Determine the [x, y] coordinate at the center of the cell enclosing the given text.  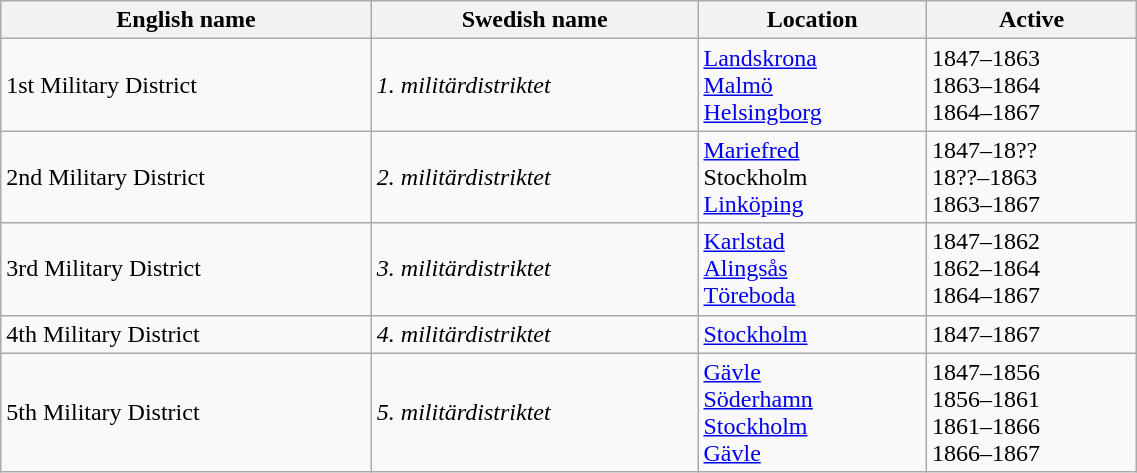
Active [1031, 20]
1st Military District [186, 85]
MariefredStockholmLinköping [812, 177]
KarlstadAlingsåsTöreboda [812, 269]
LandskronaMalmöHelsingborg [812, 85]
1847–18??18??–18631863–1867 [1031, 177]
1. militärdistriktet [534, 85]
1847–18621862–18641864–1867 [1031, 269]
Stockholm [812, 334]
Location [812, 20]
3rd Military District [186, 269]
4. militärdistriktet [534, 334]
3. militärdistriktet [534, 269]
4th Military District [186, 334]
2nd Military District [186, 177]
1847–18561856–18611861–18661866–1867 [1031, 412]
1847–18631863–18641864–1867 [1031, 85]
English name [186, 20]
GävleSöderhamnStockholmGävle [812, 412]
2. militärdistriktet [534, 177]
Swedish name [534, 20]
5. militärdistriktet [534, 412]
5th Military District [186, 412]
1847–1867 [1031, 334]
